Pinpoint the cell where the given text exists, returning its [X, Y] midpoint coordinate. 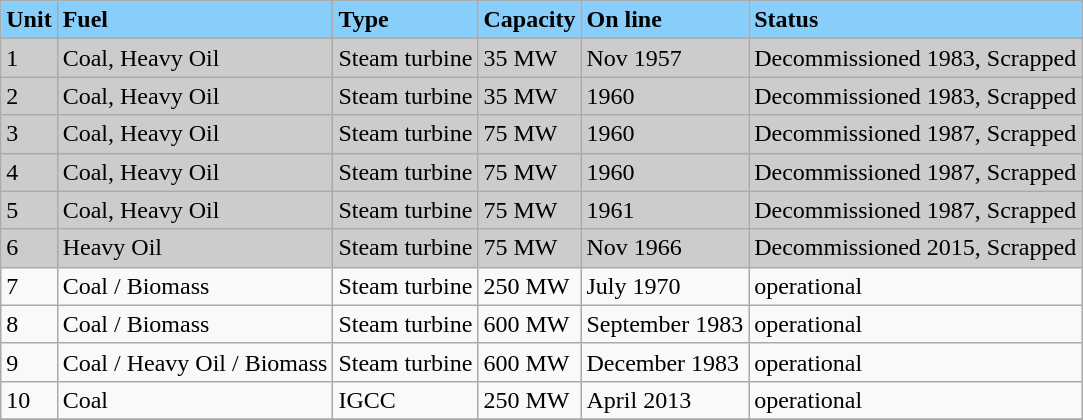
3 [29, 134]
5 [29, 210]
Fuel [195, 20]
Coal / Heavy Oil / Biomass [195, 362]
July 1970 [665, 286]
9 [29, 362]
On line [665, 20]
Unit [29, 20]
1961 [665, 210]
Type [406, 20]
September 1983 [665, 324]
Coal [195, 400]
April 2013 [665, 400]
Status [916, 20]
10 [29, 400]
2 [29, 96]
6 [29, 248]
Nov 1957 [665, 58]
December 1983 [665, 362]
8 [29, 324]
1 [29, 58]
7 [29, 286]
Nov 1966 [665, 248]
IGCC [406, 400]
Decommissioned 2015, Scrapped [916, 248]
Heavy Oil [195, 248]
4 [29, 172]
Capacity [530, 20]
